For the text-containing cell, return its midpoint in (x, y) coordinate format. 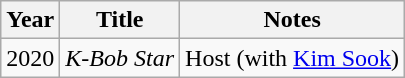
K-Bob Star (120, 58)
2020 (30, 58)
Year (30, 20)
Title (120, 20)
Notes (292, 20)
Host (with Kim Sook) (292, 58)
